From the cell containing the given text, extract its center point as [x, y] coordinate. 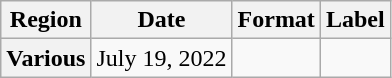
July 19, 2022 [162, 58]
Label [355, 20]
Various [46, 58]
Region [46, 20]
Format [276, 20]
Date [162, 20]
